Find where the given text appears and provide that cell's center as (x, y) coordinate. 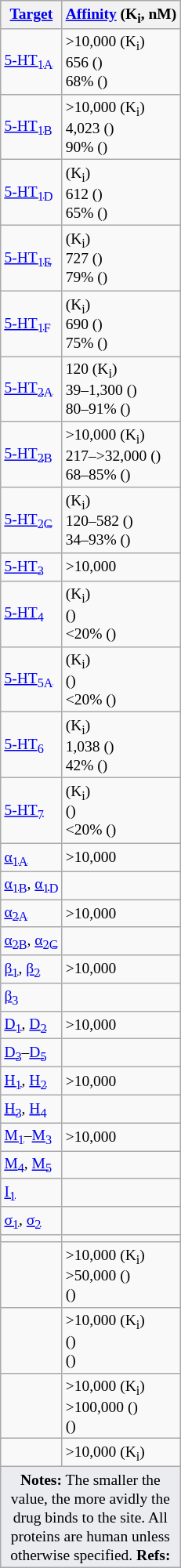
H1, H2 (31, 1081)
5-HT2A (31, 389)
σ1, σ2 (31, 1221)
D3–D5 (31, 1053)
(Ki)612 ()65% () (121, 193)
(Ki)690 ()75% () (121, 324)
5-HT1B (31, 127)
5-HT7 (31, 810)
5-HT3 (31, 567)
Notes: The smaller the value, the more avidly the drug binds to the site. All proteins are human unless otherwise specified. Refs: (91, 1517)
5-HT6 (31, 745)
β1, β2 (31, 969)
>10,000 (Ki)4,023 ()90% () (121, 127)
5-HT2B (31, 454)
M1–M3 (31, 1137)
D1, D2 (31, 1025)
>10,000 (Ki)>100,000 () () (121, 1406)
5-HT1F (31, 324)
>10,000 (Ki) (121, 1453)
120 (Ki)39–1,300 ()80–91% () (121, 389)
5-HT1E (31, 258)
5-HT1D (31, 193)
α1B, α1D (31, 885)
β3 (31, 998)
(Ki)1,038 ()42% () (121, 745)
(Ki)120–582 ()34–93% () (121, 520)
Affinity (Ki, nM) (121, 15)
5-HT1A (31, 61)
M4, M5 (31, 1165)
α1A (31, 857)
H3, H4 (31, 1109)
>10,000 (Ki) () () (121, 1341)
>10,000 (Ki)>50,000 () () (121, 1275)
5-HT2C (31, 520)
α2A (31, 914)
>10,000 (Ki)656 ()68% () (121, 61)
(Ki)727 ()79% () (121, 258)
α2B, α2C (31, 941)
>10,000 (Ki)217–>32,000 ()68–85% () (121, 454)
Target (31, 15)
5-HT4 (31, 614)
5-HT5A (31, 679)
I1 (31, 1193)
